Capture the cell that displays the provided text and extract its [X, Y] central coordinate. 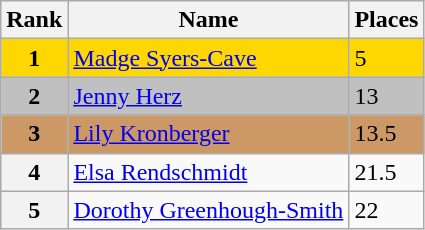
Madge Syers-Cave [208, 58]
1 [34, 58]
3 [34, 134]
Lily Kronberger [208, 134]
Name [208, 20]
4 [34, 172]
Elsa Rendschmidt [208, 172]
Places [386, 20]
Jenny Herz [208, 96]
2 [34, 96]
13 [386, 96]
13.5 [386, 134]
Dorothy Greenhough-Smith [208, 210]
Rank [34, 20]
22 [386, 210]
21.5 [386, 172]
